Locate the cell with the specified text and output its (x, y) center coordinate. 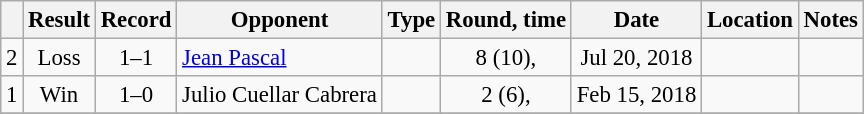
Jul 20, 2018 (636, 58)
Round, time (506, 20)
1 (12, 95)
1–0 (136, 95)
2 (12, 58)
8 (10), (506, 58)
1–1 (136, 58)
Opponent (280, 20)
Feb 15, 2018 (636, 95)
Record (136, 20)
Notes (830, 20)
Win (60, 95)
Result (60, 20)
Date (636, 20)
Location (750, 20)
Type (411, 20)
Jean Pascal (280, 58)
Julio Cuellar Cabrera (280, 95)
Loss (60, 58)
2 (6), (506, 95)
